Detect which cell encompasses the target text, then output its (X, Y) center coordinate. 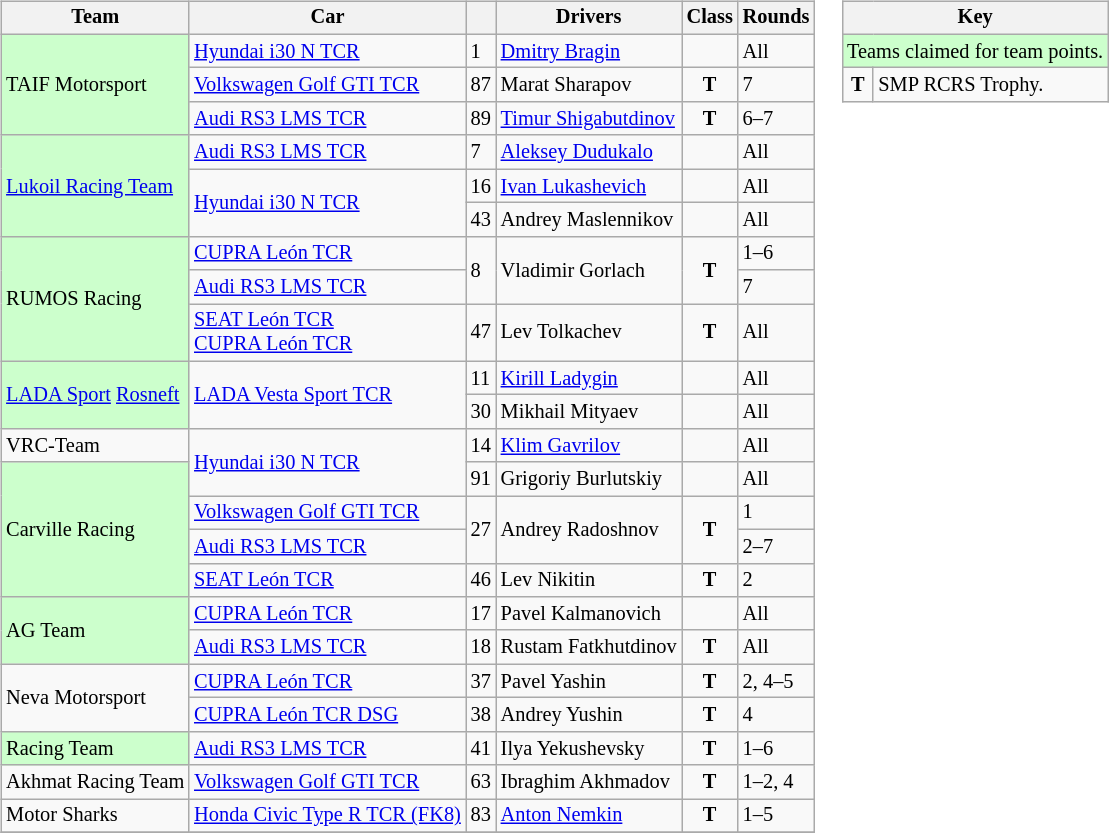
AG Team (95, 630)
Andrey Radoshnov (589, 530)
Ivan Lukashevich (589, 186)
Andrey Yushin (589, 715)
SMP RCRS Trophy. (990, 85)
47 (481, 333)
89 (481, 119)
38 (481, 715)
30 (481, 412)
Carville Racing (95, 530)
43 (481, 220)
6–7 (776, 119)
17 (481, 614)
Vladimir Gorlach (589, 270)
Andrey Maslennikov (589, 220)
Klim Gavrilov (589, 446)
TAIF Motorsport (95, 84)
Aleksey Dudukalo (589, 152)
Mikhail Mityaev (589, 412)
Lev Nikitin (589, 580)
Marat Sharapov (589, 85)
37 (481, 681)
SEAT León TCR (328, 580)
Team (95, 18)
Lukoil Racing Team (95, 186)
Drivers (589, 18)
87 (481, 85)
2–7 (776, 546)
LADA Vesta Sport TCR (328, 394)
Anton Nemkin (589, 816)
63 (481, 782)
Lev Tolkachev (589, 333)
91 (481, 479)
11 (481, 378)
LADA Sport Rosneft (95, 394)
Timur Shigabutdinov (589, 119)
CUPRA León TCR DSG (328, 715)
Motor Sharks (95, 816)
4 (776, 715)
Grigoriy Burlutskiy (589, 479)
27 (481, 530)
VRC-Team (95, 446)
14 (481, 446)
Honda Civic Type R TCR (FK8) (328, 816)
Rustam Fatkhutdinov (589, 647)
2, 4–5 (776, 681)
46 (481, 580)
Ibraghim Akhmadov (589, 782)
Ilya Yekushevsky (589, 748)
1–2, 4 (776, 782)
16 (481, 186)
Racing Team (95, 748)
Rounds (776, 18)
Teams claimed for team points. (975, 51)
Key (975, 18)
Dmitry Bragin (589, 51)
Kirill Ladygin (589, 378)
41 (481, 748)
Neva Motorsport (95, 698)
1–5 (776, 816)
Akhmat Racing Team (95, 782)
Pavel Kalmanovich (589, 614)
Class (710, 18)
18 (481, 647)
8 (481, 270)
83 (481, 816)
RUMOS Racing (95, 298)
SEAT León TCRCUPRA León TCR (328, 333)
Car (328, 18)
Pavel Yashin (589, 681)
2 (776, 580)
